Capture the cell that displays the provided text and extract its (x, y) central coordinate. 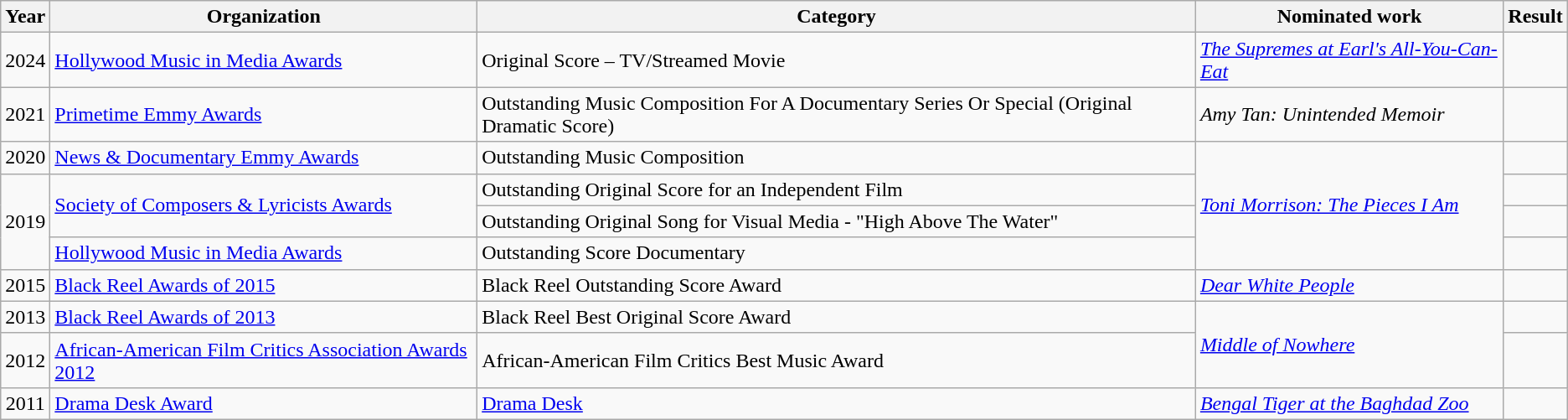
Black Reel Best Original Score Award (837, 317)
Black Reel Awards of 2013 (264, 317)
The Supremes at Earl's All-You-Can-Eat (1349, 60)
Outstanding Original Song for Visual Media - "High Above The Water" (837, 221)
Nominated work (1349, 17)
Result (1535, 17)
African-American Film Critics Best Music Award (837, 360)
Organization (264, 17)
Amy Tan: Unintended Memoir (1349, 114)
Category (837, 17)
Drama Desk (837, 403)
Original Score – TV/Streamed Movie (837, 60)
Outstanding Music Composition (837, 158)
Society of Composers & Lyricists Awards (264, 205)
Toni Morrison: The Pieces I Am (1349, 205)
Black Reel Outstanding Score Award (837, 285)
2011 (25, 403)
Drama Desk Award (264, 403)
Primetime Emmy Awards (264, 114)
Middle of Nowhere (1349, 344)
Black Reel Awards of 2015 (264, 285)
News & Documentary Emmy Awards (264, 158)
2021 (25, 114)
2013 (25, 317)
African-American Film Critics Association Awards 2012 (264, 360)
Dear White People (1349, 285)
2019 (25, 221)
2020 (25, 158)
Outstanding Original Score for an Independent Film (837, 189)
Outstanding Music Composition For A Documentary Series Or Special (Original Dramatic Score) (837, 114)
2024 (25, 60)
Outstanding Score Documentary (837, 253)
2012 (25, 360)
Year (25, 17)
Bengal Tiger at the Baghdad Zoo (1349, 403)
2015 (25, 285)
